Return [X, Y] of the center of cell containing provided text 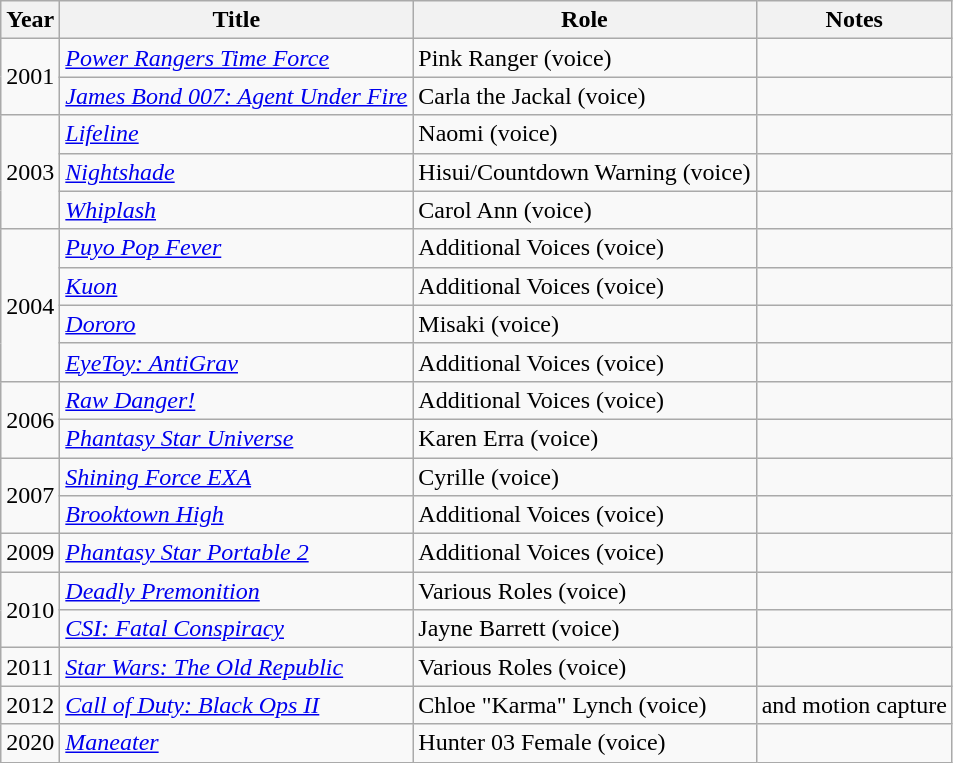
2007 [30, 496]
Notes [854, 20]
2006 [30, 419]
Whiplash [236, 210]
2003 [30, 172]
Year [30, 20]
Kuon [236, 286]
Star Wars: The Old Republic [236, 667]
2001 [30, 77]
Title [236, 20]
Hunter 03 Female (voice) [584, 743]
Carol Ann (voice) [584, 210]
2012 [30, 705]
Call of Duty: Black Ops II [236, 705]
2020 [30, 743]
CSI: Fatal Conspiracy [236, 629]
Carla the Jackal (voice) [584, 96]
Role [584, 20]
2010 [30, 610]
Power Rangers Time Force [236, 58]
Phantasy Star Universe [236, 438]
Puyo Pop Fever [236, 248]
Raw Danger! [236, 400]
2011 [30, 667]
2004 [30, 305]
EyeToy: AntiGrav [236, 362]
Pink Ranger (voice) [584, 58]
Shining Force EXA [236, 477]
Deadly Premonition [236, 591]
Lifeline [236, 134]
Dororo [236, 324]
2009 [30, 553]
Phantasy Star Portable 2 [236, 553]
Brooktown High [236, 515]
Maneater [236, 743]
and motion capture [854, 705]
Chloe "Karma" Lynch (voice) [584, 705]
Naomi (voice) [584, 134]
Misaki (voice) [584, 324]
Jayne Barrett (voice) [584, 629]
Cyrille (voice) [584, 477]
James Bond 007: Agent Under Fire [236, 96]
Karen Erra (voice) [584, 438]
Nightshade [236, 172]
Hisui/Countdown Warning (voice) [584, 172]
